Return [X, Y] of the center of cell containing provided text 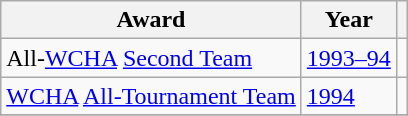
Award [152, 20]
1993–94 [348, 58]
1994 [348, 96]
All-WCHA Second Team [152, 58]
WCHA All-Tournament Team [152, 96]
Year [348, 20]
